Find where the given text appears and provide that cell's center as [X, Y] coordinate. 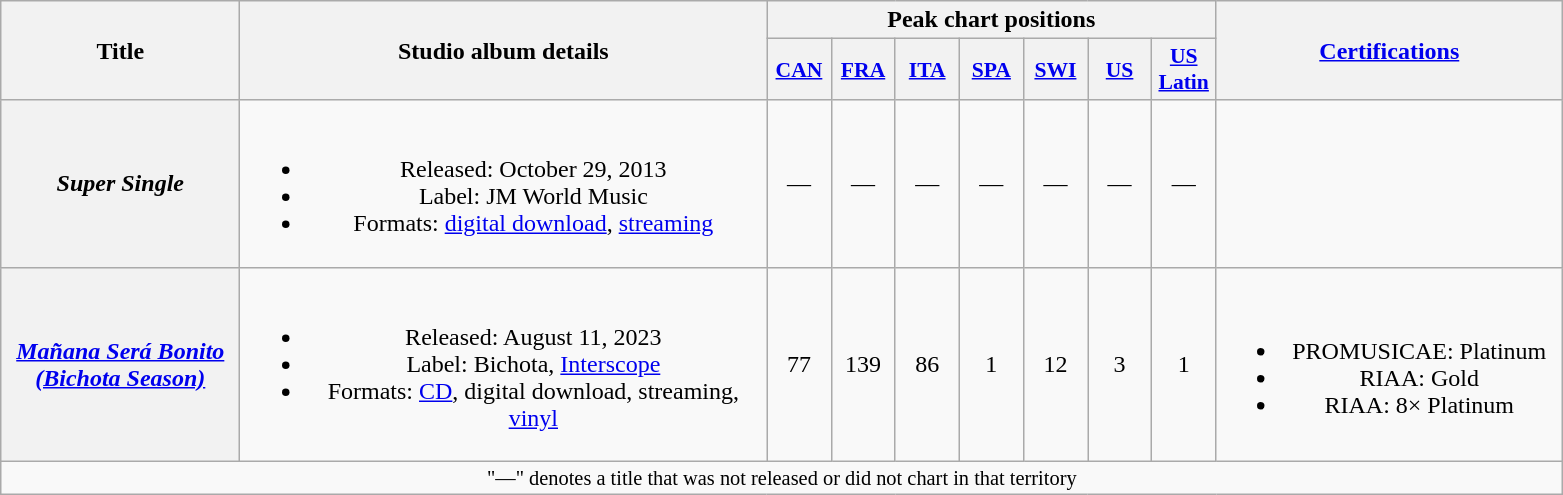
3 [1120, 364]
"—" denotes a title that was not released or did not chart in that territory [782, 478]
86 [927, 364]
CAN [799, 70]
139 [863, 364]
SWI [1055, 70]
US [1120, 70]
FRA [863, 70]
Peak chart positions [992, 20]
PROMUSICAE: PlatinumRIAA: GoldRIAA: 8× Platinum [1390, 364]
Studio album details [504, 50]
USLatin [1184, 70]
Certifications [1390, 50]
Released: August 11, 2023Label: Bichota, InterscopeFormats: CD, digital download, streaming, vinyl [504, 364]
ITA [927, 70]
77 [799, 364]
Title [120, 50]
Super Single [120, 184]
12 [1055, 364]
Released: October 29, 2013Label: JM World MusicFormats: digital download, streaming [504, 184]
SPA [991, 70]
Mañana Será Bonito (Bichota Season) [120, 364]
